Pinpoint the cell where the given text exists, returning its [X, Y] midpoint coordinate. 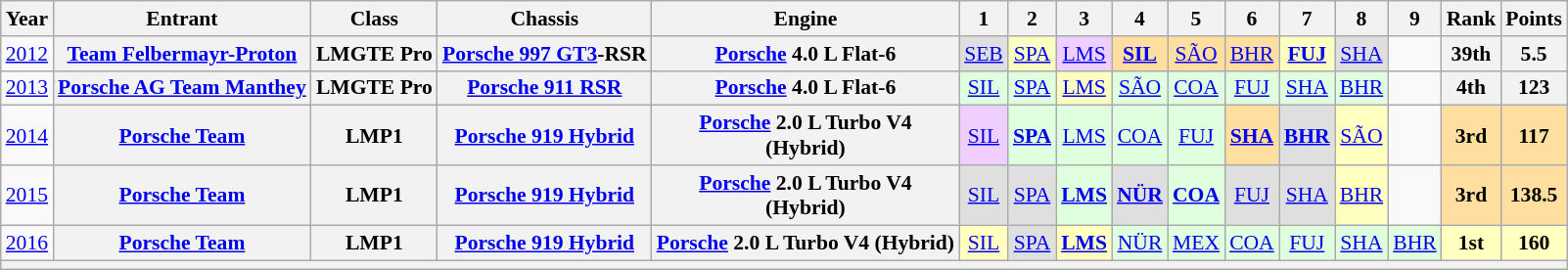
2012 [27, 54]
3 [1084, 19]
2013 [27, 88]
5.5 [1534, 54]
39th [1472, 54]
2015 [27, 196]
Chassis [544, 19]
2014 [27, 135]
Class [374, 19]
Porsche 911 RSR [544, 88]
SEB [984, 54]
2 [1032, 19]
2016 [27, 243]
Porsche AG Team Manthey [182, 88]
Porsche 2.0 L Turbo V4 (Hybrid) [806, 243]
123 [1534, 88]
5 [1196, 19]
7 [1308, 19]
1 [984, 19]
Porsche 997 GT3-RSR [544, 54]
MEX [1196, 243]
Year [27, 19]
6 [1252, 19]
138.5 [1534, 196]
1st [1472, 243]
4th [1472, 88]
117 [1534, 135]
9 [1415, 19]
Engine [806, 19]
4 [1139, 19]
160 [1534, 243]
Entrant [182, 19]
Points [1534, 19]
Rank [1472, 19]
Team Felbermayr-Proton [182, 54]
8 [1362, 19]
